Pinpoint the cell where the given text exists, returning its (x, y) midpoint coordinate. 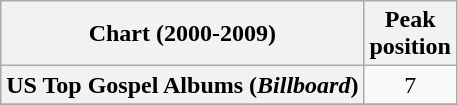
7 (410, 85)
US Top Gospel Albums (Billboard) (182, 85)
Peakposition (410, 34)
Chart (2000-2009) (182, 34)
